Capture the cell that displays the provided text and extract its (X, Y) central coordinate. 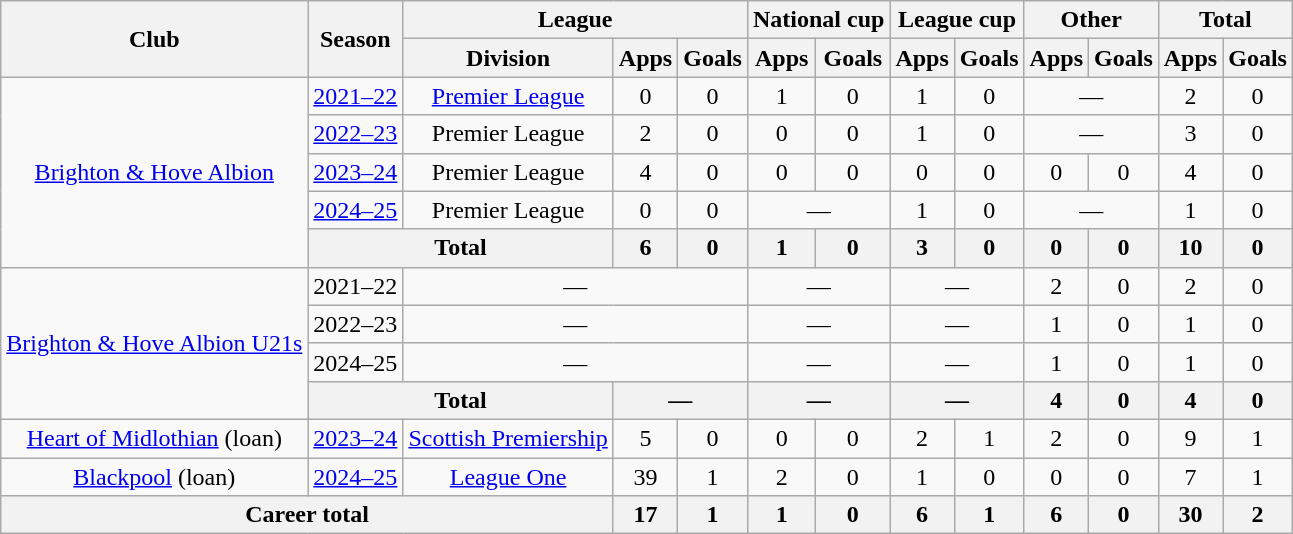
Club (154, 39)
17 (645, 515)
5 (645, 438)
Other (1091, 20)
Scottish Premiership (508, 438)
10 (1190, 248)
League One (508, 477)
7 (1190, 477)
Blackpool (loan) (154, 477)
39 (645, 477)
30 (1190, 515)
Division (508, 58)
Career total (308, 515)
Brighton & Hove Albion U21s (154, 343)
Heart of Midlothian (loan) (154, 438)
Brighton & Hove Albion (154, 172)
League cup (957, 20)
Season (356, 39)
9 (1190, 438)
National cup (818, 20)
League (576, 20)
